Scan for the cell matching the given text and deliver its [X, Y] coordinate at center. 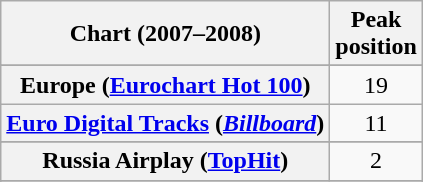
11 [376, 123]
Europe (Eurochart Hot 100) [166, 85]
Peakposition [376, 34]
Russia Airplay (TopHit) [166, 161]
Chart (2007–2008) [166, 34]
19 [376, 85]
Euro Digital Tracks (Billboard) [166, 123]
2 [376, 161]
